For the text-containing cell, return its midpoint in [x, y] coordinate format. 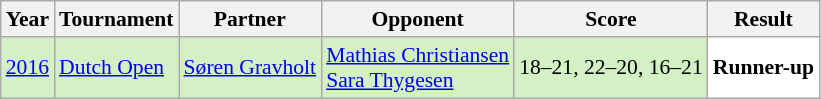
2016 [28, 68]
18–21, 22–20, 16–21 [611, 68]
Runner-up [764, 68]
Søren Gravholt [250, 68]
Tournament [116, 19]
Mathias Christiansen Sara Thygesen [418, 68]
Partner [250, 19]
Opponent [418, 19]
Score [611, 19]
Result [764, 19]
Year [28, 19]
Dutch Open [116, 68]
